Locate the cell with the specified text and output its [x, y] center coordinate. 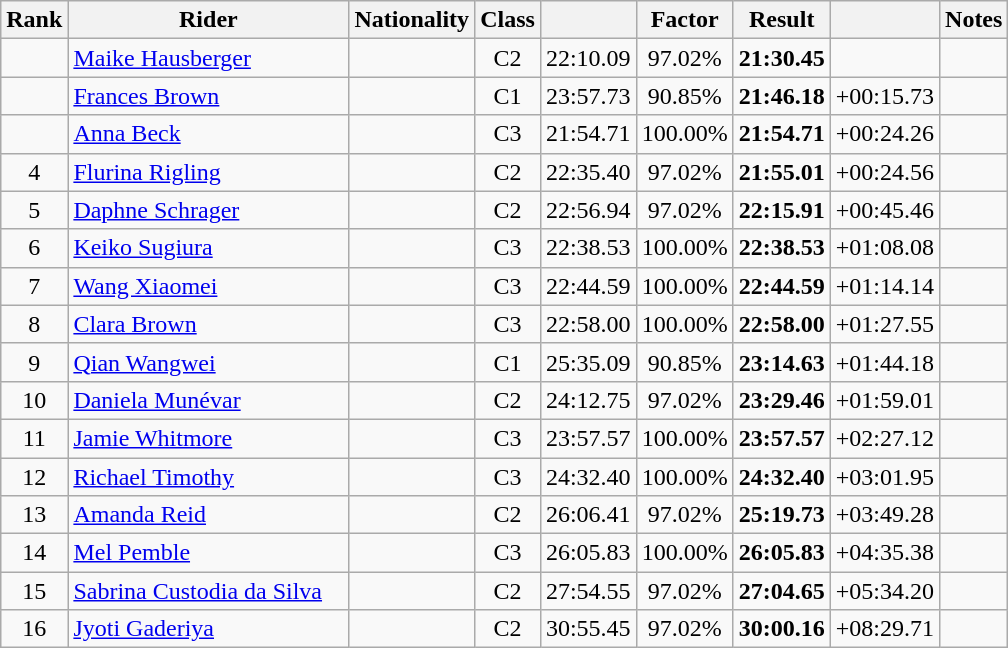
Class [508, 20]
Result [782, 20]
22:35.40 [588, 172]
13 [34, 515]
+08:29.71 [884, 629]
+03:49.28 [884, 515]
22:10.09 [588, 58]
26:06.41 [588, 515]
+01:44.18 [884, 362]
7 [34, 286]
Anna Beck [208, 134]
21:46.18 [782, 96]
Jamie Whitmore [208, 438]
4 [34, 172]
23:29.46 [782, 400]
8 [34, 324]
23:57.73 [588, 96]
Frances Brown [208, 96]
Daphne Schrager [208, 210]
+04:35.38 [884, 553]
11 [34, 438]
+00:24.56 [884, 172]
22:56.94 [588, 210]
+01:08.08 [884, 248]
Jyoti Gaderiya [208, 629]
25:19.73 [782, 515]
+00:45.46 [884, 210]
Amanda Reid [208, 515]
27:54.55 [588, 591]
14 [34, 553]
Mel Pemble [208, 553]
Keiko Sugiura [208, 248]
+00:15.73 [884, 96]
+01:14.14 [884, 286]
21:55.01 [782, 172]
Richael Timothy [208, 477]
5 [34, 210]
+05:34.20 [884, 591]
30:00.16 [782, 629]
Rank [34, 20]
Rider [208, 20]
+03:01.95 [884, 477]
+00:24.26 [884, 134]
15 [34, 591]
30:55.45 [588, 629]
Wang Xiaomei [208, 286]
25:35.09 [588, 362]
6 [34, 248]
Flurina Rigling [208, 172]
12 [34, 477]
22:15.91 [782, 210]
23:14.63 [782, 362]
27:04.65 [782, 591]
16 [34, 629]
10 [34, 400]
+01:27.55 [884, 324]
+02:27.12 [884, 438]
Qian Wangwei [208, 362]
Sabrina Custodia da Silva [208, 591]
21:30.45 [782, 58]
Factor [684, 20]
24:12.75 [588, 400]
Daniela Munévar [208, 400]
9 [34, 362]
Nationality [412, 20]
+01:59.01 [884, 400]
Notes [974, 20]
Clara Brown [208, 324]
Maike Hausberger [208, 58]
